Capture the cell that displays the provided text and extract its [X, Y] central coordinate. 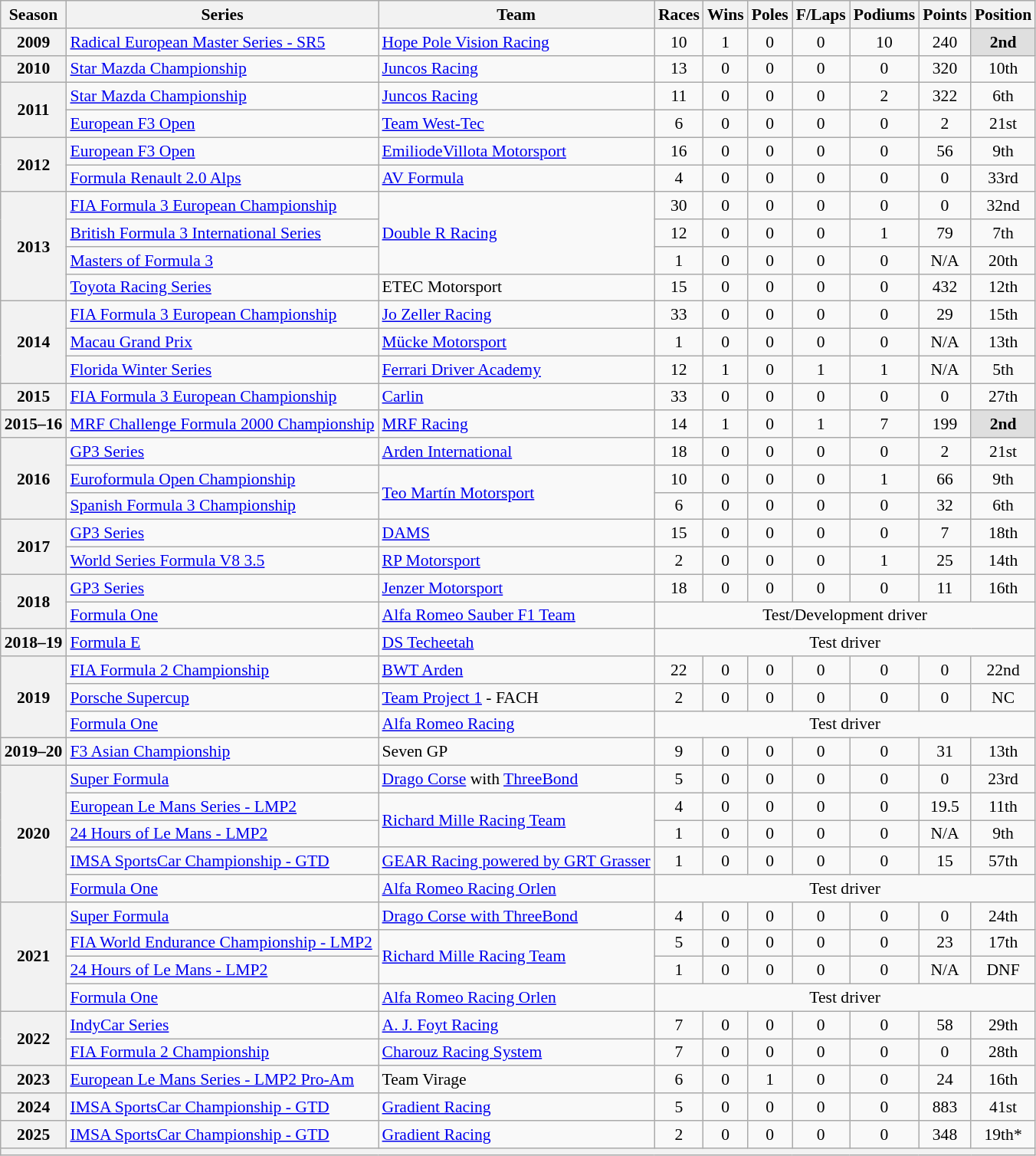
28th [1003, 1053]
MRF Challenge Formula 2000 Championship [222, 425]
30 [679, 206]
2021 [34, 957]
2019–20 [34, 752]
Macau Grand Prix [222, 343]
Charouz Racing System [516, 1053]
Alfa Romeo Racing [516, 724]
Wins [726, 15]
58 [945, 1025]
Masters of Formula 3 [222, 261]
29 [945, 315]
GEAR Racing powered by GRT Grasser [516, 862]
79 [945, 233]
320 [945, 69]
2017 [34, 547]
12th [1003, 287]
19th* [1003, 1135]
13 [679, 69]
11th [1003, 806]
Team Virage [516, 1080]
Arden International [516, 452]
Porsche Supercup [222, 698]
14 [679, 425]
Jo Zeller Racing [516, 315]
Poles [770, 15]
14th [1003, 561]
16 [679, 151]
22 [679, 670]
15th [1003, 315]
5th [1003, 369]
2018–19 [34, 643]
2010 [34, 69]
European Le Mans Series - LMP2 [222, 806]
Mücke Motorsport [516, 343]
199 [945, 425]
2015 [34, 397]
Toyota Racing Series [222, 287]
348 [945, 1135]
2016 [34, 478]
Carlin [516, 397]
23rd [1003, 780]
23 [945, 943]
Formula Renault 2.0 Alps [222, 179]
Season [34, 15]
Test/Development driver [845, 616]
17th [1003, 943]
2015–16 [34, 425]
2020 [34, 834]
Florida Winter Series [222, 369]
IndyCar Series [222, 1025]
19.5 [945, 806]
18th [1003, 534]
ETEC Motorsport [516, 287]
DAMS [516, 534]
27th [1003, 397]
Podiums [884, 15]
Position [1003, 15]
EmiliodeVillota Motorsport [516, 151]
322 [945, 97]
FIA World Endurance Championship - LMP2 [222, 943]
Team [516, 15]
22nd [1003, 670]
Teo Martín Motorsport [516, 492]
2012 [34, 164]
66 [945, 479]
2013 [34, 247]
Races [679, 15]
2023 [34, 1080]
2025 [34, 1135]
Double R Racing [516, 233]
Jenzer Motorsport [516, 588]
2022 [34, 1038]
Team West-Tec [516, 124]
10th [1003, 69]
57th [1003, 862]
NC [1003, 698]
BWT Arden [516, 670]
56 [945, 151]
7th [1003, 233]
2018 [34, 601]
RP Motorsport [516, 561]
33rd [1003, 179]
Hope Pole Vision Racing [516, 42]
9 [679, 752]
25 [945, 561]
2011 [34, 110]
Radical European Master Series - SR5 [222, 42]
883 [945, 1107]
AV Formula [516, 179]
DS Techeetah [516, 643]
29th [1003, 1025]
World Series Formula V8 3.5 [222, 561]
British Formula 3 International Series [222, 233]
Formula E [222, 643]
Alfa Romeo Sauber F1 Team [516, 616]
432 [945, 287]
Ferrari Driver Academy [516, 369]
2024 [34, 1107]
Spanish Formula 3 Championship [222, 506]
DNF [1003, 970]
2009 [34, 42]
Team Project 1 - FACH [516, 698]
MRF Racing [516, 425]
2014 [34, 342]
2019 [34, 698]
Seven GP [516, 752]
41st [1003, 1107]
Euroformula Open Championship [222, 479]
F3 Asian Championship [222, 752]
32nd [1003, 206]
A. J. Foyt Racing [516, 1025]
24th [1003, 916]
32 [945, 506]
240 [945, 42]
F/Laps [821, 15]
Points [945, 15]
24 [945, 1080]
31 [945, 752]
20th [1003, 261]
European Le Mans Series - LMP2 Pro-Am [222, 1080]
Series [222, 15]
